Return the [X, Y] coordinate for the center point of the cell that contains the specified text.  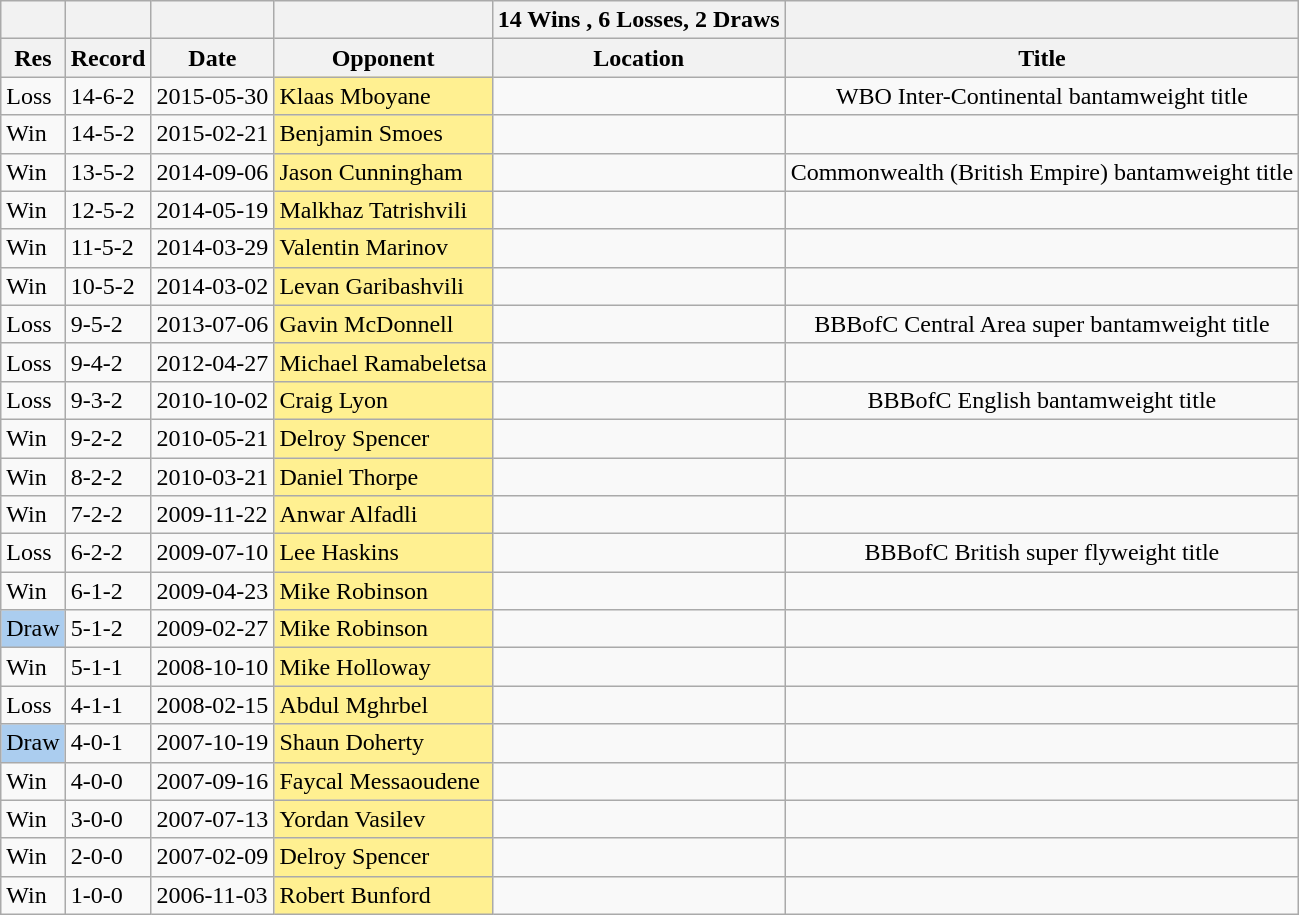
2009-11-22 [212, 515]
2015-05-30 [212, 96]
Jason Cunningham [383, 172]
WBO Inter-Continental bantamweight title [1042, 96]
12-5-2 [108, 210]
2008-10-10 [212, 667]
Levan Garibashvili [383, 286]
Faycal Messaoudene [383, 781]
2007-02-09 [212, 857]
7-2-2 [108, 515]
2014-05-19 [212, 210]
Date [212, 58]
BBBofC Central Area super bantamweight title [1042, 324]
1-0-0 [108, 895]
9-4-2 [108, 362]
Res [33, 58]
Benjamin Smoes [383, 134]
Klaas Mboyane [383, 96]
Valentin Marinov [383, 248]
Opponent [383, 58]
2006-11-03 [212, 895]
4-0-0 [108, 781]
6-2-2 [108, 553]
2007-07-13 [212, 819]
4-0-1 [108, 743]
2009-02-27 [212, 629]
2013-07-06 [212, 324]
4-1-1 [108, 705]
BBBofC English bantamweight title [1042, 400]
Lee Haskins [383, 553]
2-0-0 [108, 857]
BBBofC British super flyweight title [1042, 553]
9-2-2 [108, 438]
2008-02-15 [212, 705]
2015-02-21 [212, 134]
9-3-2 [108, 400]
2014-03-02 [212, 286]
10-5-2 [108, 286]
2010-05-21 [212, 438]
Yordan Vasilev [383, 819]
Michael Ramabeletsa [383, 362]
2007-09-16 [212, 781]
Mike Holloway [383, 667]
Gavin McDonnell [383, 324]
2010-03-21 [212, 477]
Title [1042, 58]
Malkhaz Tatrishvili [383, 210]
14-6-2 [108, 96]
13-5-2 [108, 172]
Location [638, 58]
2009-04-23 [212, 591]
6-1-2 [108, 591]
5-1-1 [108, 667]
9-5-2 [108, 324]
8-2-2 [108, 477]
2010-10-02 [212, 400]
Daniel Thorpe [383, 477]
Record [108, 58]
3-0-0 [108, 819]
Anwar Alfadli [383, 515]
14-5-2 [108, 134]
Shaun Doherty [383, 743]
5-1-2 [108, 629]
11-5-2 [108, 248]
2007-10-19 [212, 743]
14 Wins , 6 Losses, 2 Draws [638, 20]
Robert Bunford [383, 895]
2014-03-29 [212, 248]
Commonwealth (British Empire) bantamweight title [1042, 172]
2009-07-10 [212, 553]
Abdul Mghrbel [383, 705]
Craig Lyon [383, 400]
2012-04-27 [212, 362]
2014-09-06 [212, 172]
